Find where the given text appears and provide that cell's center as (x, y) coordinate. 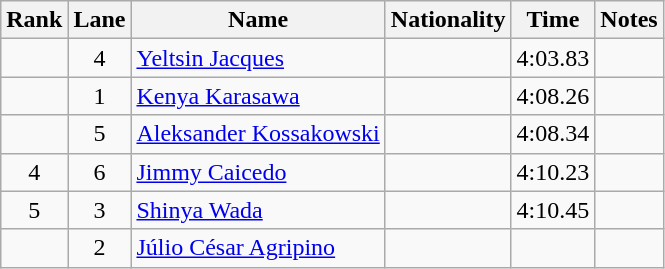
Nationality (448, 20)
Júlio César Agripino (258, 248)
4:03.83 (553, 58)
Rank (34, 20)
4:08.34 (553, 134)
Aleksander Kossakowski (258, 134)
4:10.23 (553, 172)
Name (258, 20)
Kenya Karasawa (258, 96)
2 (100, 248)
1 (100, 96)
Shinya Wada (258, 210)
4:08.26 (553, 96)
Yeltsin Jacques (258, 58)
Lane (100, 20)
3 (100, 210)
6 (100, 172)
Time (553, 20)
Jimmy Caicedo (258, 172)
4:10.45 (553, 210)
Notes (629, 20)
